Pinpoint the cell where the given text exists, returning its (X, Y) midpoint coordinate. 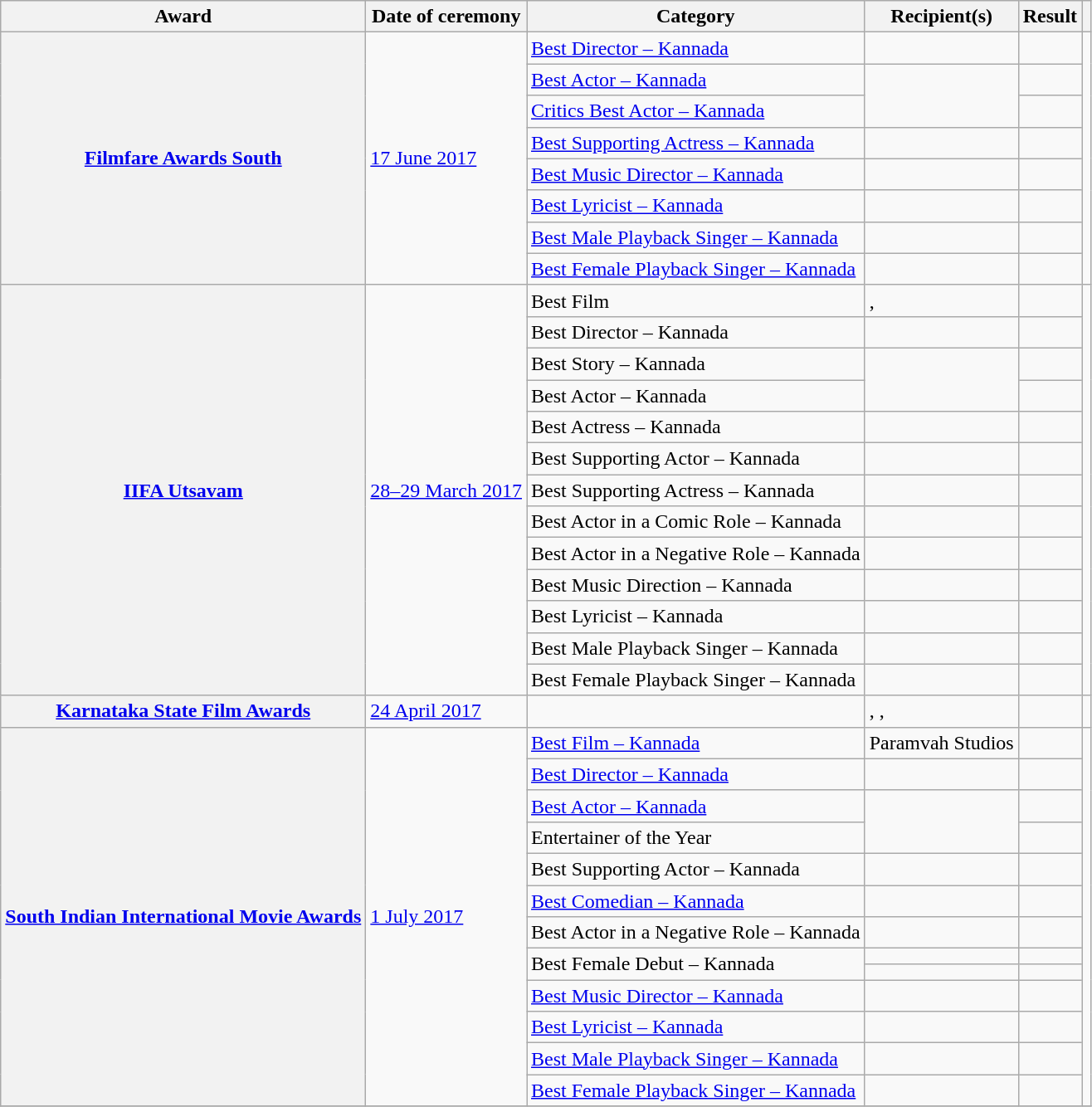
28–29 March 2017 (446, 490)
Karnataka State Film Awards (183, 711)
Entertainer of the Year (695, 837)
, (941, 300)
Best Female Debut – Kannada (695, 964)
Date of ceremony (446, 17)
1 July 2017 (446, 916)
IIFA Utsavam (183, 490)
Filmfare Awards South (183, 158)
Award (183, 17)
Best Story – Kannada (695, 363)
Best Actor in a Comic Role – Kannada (695, 522)
24 April 2017 (446, 711)
Recipient(s) (941, 17)
Best Actress – Kannada (695, 427)
Best Film – Kannada (695, 743)
, , (941, 711)
17 June 2017 (446, 158)
South Indian International Movie Awards (183, 916)
Paramvah Studios (941, 743)
Critics Best Actor – Kannada (695, 111)
Category (695, 17)
Result (1050, 17)
Best Music Direction – Kannada (695, 585)
Best Film (695, 300)
Best Comedian – Kannada (695, 900)
